Determine the [X, Y] coordinate at the center of the cell enclosing the given text.  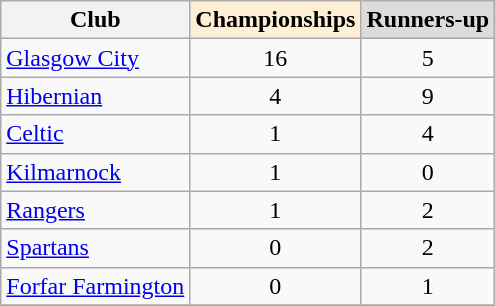
Rangers [96, 210]
Championships [276, 20]
Glasgow City [96, 58]
Celtic [96, 134]
9 [428, 96]
16 [276, 58]
Forfar Farmington [96, 286]
5 [428, 58]
Kilmarnock [96, 172]
Hibernian [96, 96]
Runners-up [428, 20]
Club [96, 20]
Spartans [96, 248]
